Find where the given text appears and provide that cell's center as (X, Y) coordinate. 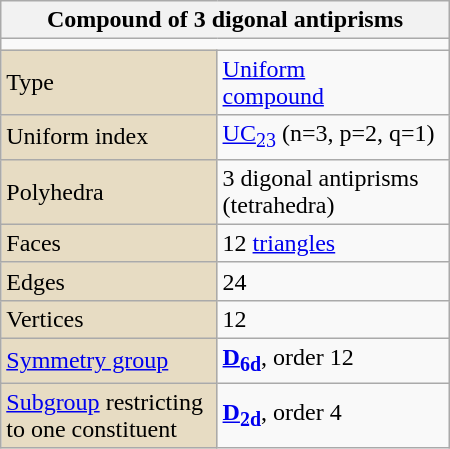
Subgroup restrictingto one constituent (109, 416)
D2d, order 4 (333, 416)
Polyhedra (109, 192)
Compound of 3 digonal antiprisms (225, 20)
12 triangles (333, 243)
Faces (109, 243)
Vertices (109, 319)
Uniformcompound (333, 82)
Symmetry group (109, 361)
Type (109, 82)
24 (333, 281)
Uniform index (109, 137)
Edges (109, 281)
12 (333, 319)
UC23 (n=3, p=2, q=1) (333, 137)
D6d, order 12 (333, 361)
3 digonal antiprisms(tetrahedra) (333, 192)
